Find where the given text appears and provide that cell's center as [x, y] coordinate. 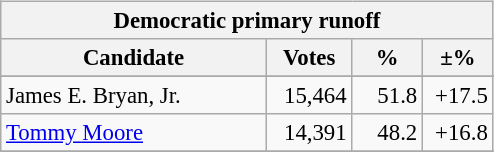
48.2 [388, 133]
+17.5 [458, 96]
14,391 [309, 133]
% [388, 58]
Democratic primary runoff [247, 21]
51.8 [388, 96]
+16.8 [458, 133]
Candidate [134, 58]
±% [458, 58]
Tommy Moore [134, 133]
James E. Bryan, Jr. [134, 96]
Votes [309, 58]
15,464 [309, 96]
